Provide the [x, y] coordinate of the cell's center where the given text is located.  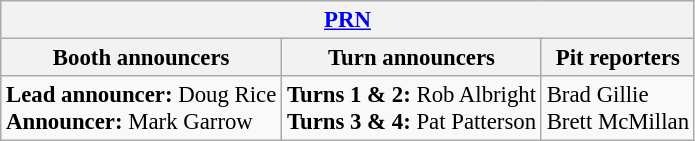
PRN [348, 20]
Lead announcer: Doug RiceAnnouncer: Mark Garrow [142, 108]
Turns 1 & 2: Rob AlbrightTurns 3 & 4: Pat Patterson [412, 108]
Brad GillieBrett McMillan [618, 108]
Pit reporters [618, 58]
Turn announcers [412, 58]
Booth announcers [142, 58]
